Capture the cell that displays the provided text and extract its [X, Y] central coordinate. 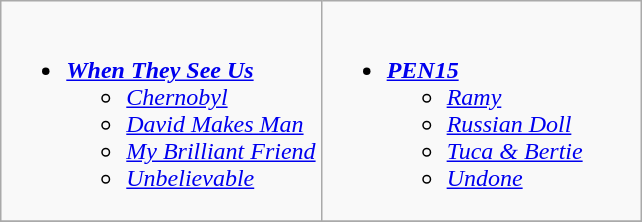
When They See UsChernobylDavid Makes ManMy Brilliant FriendUnbelievable [161, 112]
PEN15RamyRussian DollTuca & BertieUndone [481, 112]
